For the text-containing cell, return its midpoint in (X, Y) coordinate format. 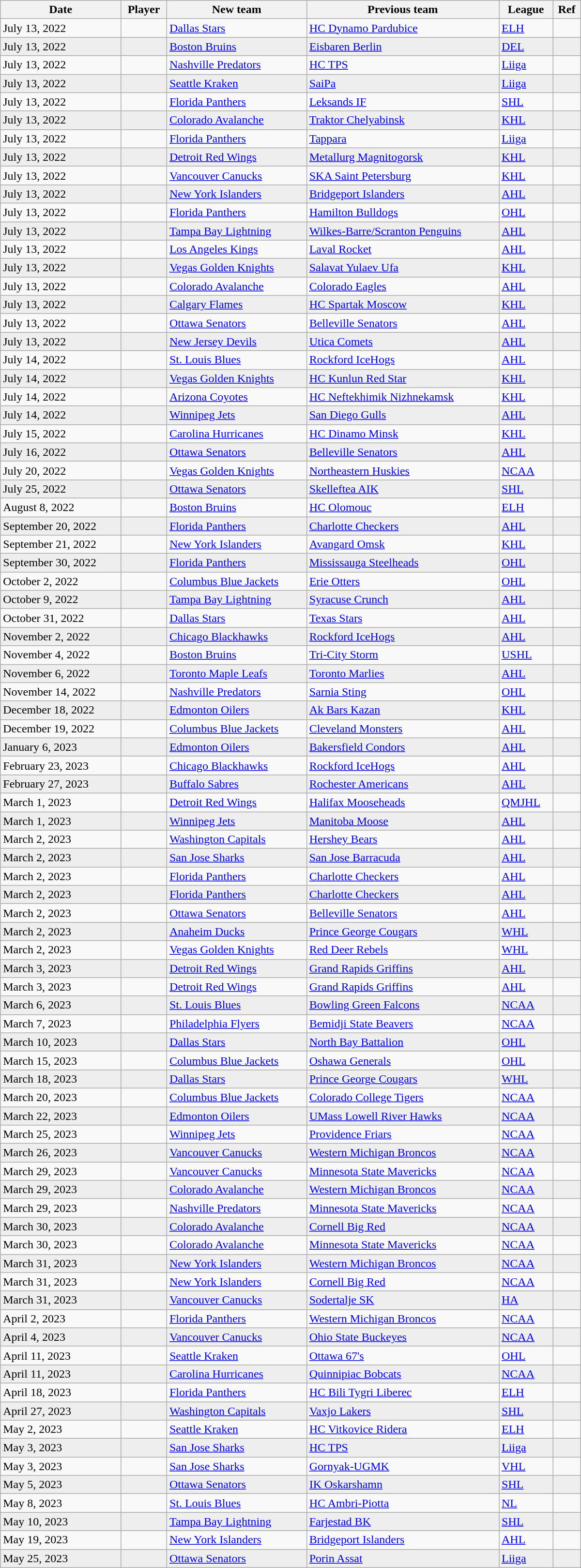
San Jose Barracuda (403, 858)
May 5, 2023 (61, 1485)
Metallurg Magnitogorsk (403, 157)
April 27, 2023 (61, 1411)
March 26, 2023 (61, 1153)
March 15, 2023 (61, 1060)
March 7, 2023 (61, 1024)
Previous team (403, 10)
February 27, 2023 (61, 784)
October 31, 2022 (61, 618)
Cleveland Monsters (403, 729)
HC Ambri-Piotta (403, 1503)
HA (526, 1300)
SaiPa (403, 83)
HC Vitkovice Ridera (403, 1429)
Porin Assat (403, 1558)
September 21, 2022 (61, 544)
Farjestad BK (403, 1521)
Hershey Bears (403, 839)
Calgary Flames (236, 305)
November 2, 2022 (61, 637)
Toronto Marlies (403, 673)
Wilkes-Barre/Scranton Penguins (403, 231)
Hamilton Bulldogs (403, 212)
Skelleftea AIK (403, 489)
Player (144, 10)
League (526, 10)
New team (236, 10)
Providence Friars (403, 1134)
November 14, 2022 (61, 692)
North Bay Battalion (403, 1042)
July 25, 2022 (61, 489)
HC Olomouc (403, 507)
Laval Rocket (403, 249)
July 20, 2022 (61, 470)
Arizona Coyotes (236, 397)
HC Dinamo Minsk (403, 434)
Texas Stars (403, 618)
November 6, 2022 (61, 673)
March 20, 2023 (61, 1097)
April 18, 2023 (61, 1392)
Buffalo Sabres (236, 784)
San Diego Gulls (403, 415)
Northeastern Huskies (403, 470)
HC Spartak Moscow (403, 305)
HC Dynamo Pardubice (403, 28)
May 2, 2023 (61, 1429)
HC Kunlun Red Star (403, 378)
March 10, 2023 (61, 1042)
Ak Bars Kazan (403, 710)
Quinnipiac Bobcats (403, 1374)
March 18, 2023 (61, 1079)
Leksands IF (403, 102)
April 2, 2023 (61, 1319)
USHL (526, 655)
January 6, 2023 (61, 747)
Bowling Green Falcons (403, 1005)
December 18, 2022 (61, 710)
Bemidji State Beavers (403, 1024)
NL (526, 1503)
Eisbaren Berlin (403, 47)
October 9, 2022 (61, 600)
February 23, 2023 (61, 765)
Gornyak-UGMK (403, 1466)
Vaxjo Lakers (403, 1411)
Tappara (403, 139)
IK Oskarshamn (403, 1485)
HC Bili Tygri Liberec (403, 1392)
Philadelphia Flyers (236, 1024)
Syracuse Crunch (403, 600)
New Jersey Devils (236, 342)
Rochester Americans (403, 784)
Ottawa 67's (403, 1355)
Los Angeles Kings (236, 249)
QMJHL (526, 802)
Sodertalje SK (403, 1300)
Sarnia Sting (403, 692)
HC Neftekhimik Nizhnekamsk (403, 397)
Erie Otters (403, 581)
July 16, 2022 (61, 452)
August 8, 2022 (61, 507)
March 22, 2023 (61, 1116)
October 2, 2022 (61, 581)
Traktor Chelyabinsk (403, 120)
July 15, 2022 (61, 434)
Utica Comets (403, 342)
Oshawa Generals (403, 1060)
May 8, 2023 (61, 1503)
Avangard Omsk (403, 544)
Salavat Yulaev Ufa (403, 268)
Bakersfield Condors (403, 747)
Ohio State Buckeyes (403, 1337)
May 19, 2023 (61, 1540)
Mississauga Steelheads (403, 563)
December 19, 2022 (61, 729)
Colorado Eagles (403, 286)
Toronto Maple Leafs (236, 673)
May 25, 2023 (61, 1558)
SKA Saint Petersburg (403, 175)
UMass Lowell River Hawks (403, 1116)
April 4, 2023 (61, 1337)
March 25, 2023 (61, 1134)
VHL (526, 1466)
Halifax Mooseheads (403, 802)
Red Deer Rebels (403, 950)
Ref (567, 10)
September 30, 2022 (61, 563)
Date (61, 10)
November 4, 2022 (61, 655)
Colorado College Tigers (403, 1097)
DEL (526, 47)
March 6, 2023 (61, 1005)
Tri-City Storm (403, 655)
Anaheim Ducks (236, 931)
Manitoba Moose (403, 821)
May 10, 2023 (61, 1521)
September 20, 2022 (61, 526)
